Return (x, y) of the center of cell containing provided text 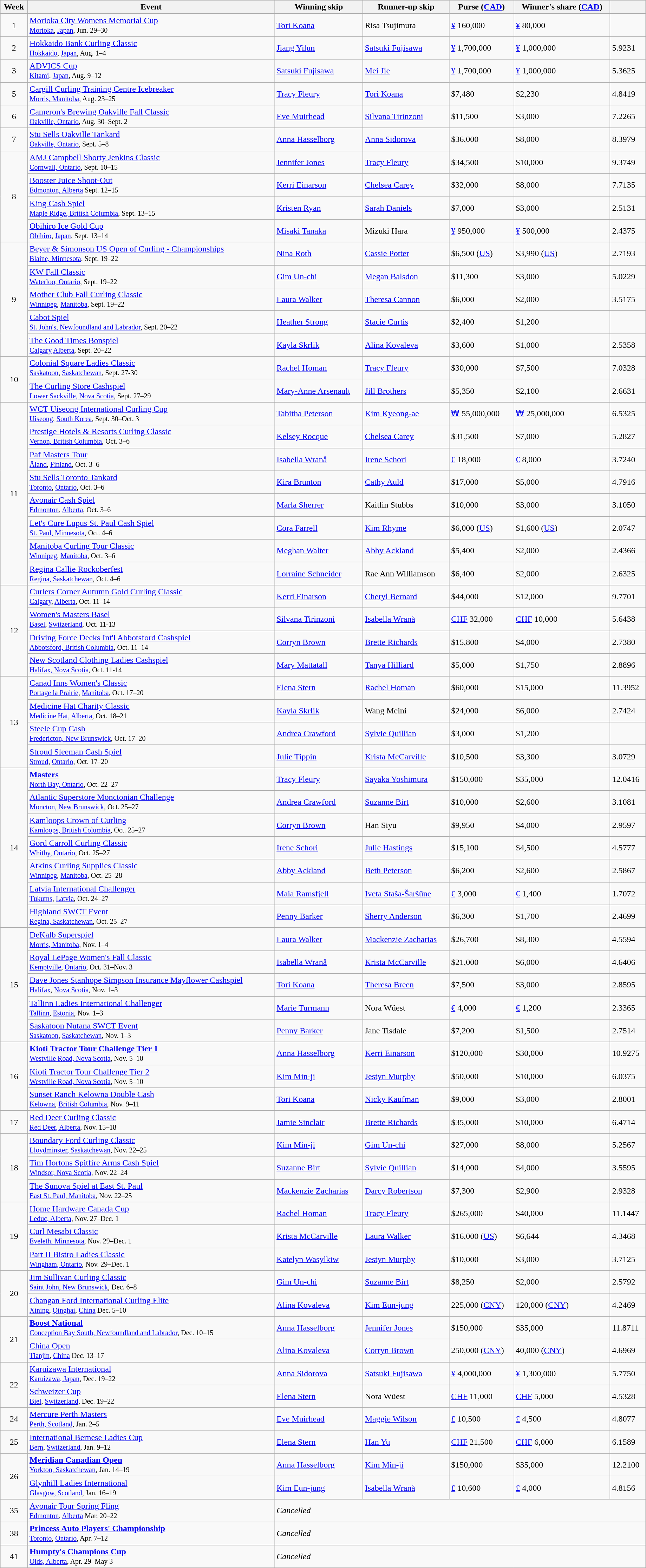
11 (14, 494)
Royal LePage Women's Fall Classic Kemptville, Ontario, Oct. 31–Nov. 3 (151, 962)
6.4714 (628, 1122)
Jill Brothers (406, 391)
17 (14, 1122)
$15,100 (482, 848)
Rae Ann Williamson (406, 573)
120,000 (CNY) (562, 1305)
New Scotland Clothing Ladies Cashspiel Halifax, Nova Scotia, Oct. 11-14 (151, 665)
$16,000 (US) (482, 1236)
Masters North Bay, Ontario, Oct. 22–27 (151, 779)
CHF 32,000 (482, 619)
24 (14, 1419)
Kaitlin Stubbs (406, 505)
Women's Masters Basel Basel, Switzerland, Oct. 11-13 (151, 619)
Part II Bistro Ladies Classic Wingham, Ontario, Nov. 29–Dec. 1 (151, 1259)
4.6406 (628, 962)
$26,700 (482, 939)
Event (151, 7)
Stu Sells Toronto Tankard Toronto, Ontario, Oct. 3–6 (151, 482)
Manitoba Curling Tour Classic Winnipeg, Manitoba, Oct. 3–6 (151, 551)
DeKalb Superspiel Morris, Manitoba, Nov. 1–4 (151, 939)
€ 18,000 (482, 459)
$8,300 (562, 939)
5.3625 (628, 71)
Wang Meini (406, 711)
Cassie Potter (406, 254)
3.7125 (628, 1259)
Lorraine Schneider (319, 573)
The Good Times Bonspiel Calgary Alberta, Sept. 20–22 (151, 345)
5.2827 (628, 436)
Sherry Anderson (406, 916)
Han Siyu (406, 825)
Jim Sullivan Curling Classic Saint John, New Brunswick, Dec. 6–8 (151, 1282)
$6,400 (482, 573)
CHF 11,000 (482, 1397)
Dave Jones Stanhope Simpson Insurance Mayflower Cashspiel Halifax, Nova Scotia, Nov. 1–3 (151, 985)
$40,000 (562, 1213)
Stu Sells Oakville Tankard Oakville, Ontario, Sept. 5–8 (151, 139)
Changan Ford International Curling Elite Xining, Qinghai, China Dec. 5–10 (151, 1305)
Atlantic Superstore Monctonian Challenge Moncton, New Brunswick, Oct. 25–27 (151, 802)
Avonair Tour Spring Fling Edmonton, Alberta Mar. 20–22 (151, 1510)
Megan Balsdon (406, 276)
Regina Callie Rockoberfest Regina, Saskatchewan, Oct. 4–6 (151, 573)
$5,400 (482, 551)
Meghan Walter (319, 551)
225,000 (CNY) (482, 1305)
Latvia International Challenger Tukums, Latvia, Oct. 24–27 (151, 894)
Steele Cup Cash Fredericton, New Brunswick, Oct. 17–20 (151, 733)
The Sunova Spiel at East St. Paul East St. Paul, Manitoba, Nov. 22–25 (151, 1191)
Mary Mattatall (319, 665)
2.8595 (628, 985)
Humpty's Champions Cup Olds, Alberta, Apr. 29–May 3 (151, 1556)
12.0416 (628, 779)
Stroud Sleeman Cash Spiel Stroud, Ontario, Oct. 17–20 (151, 757)
7.2265 (628, 117)
$4,500 (562, 848)
16 (14, 1076)
Heather Strong (319, 322)
2.4699 (628, 916)
2.4375 (628, 230)
4.3468 (628, 1236)
2.3365 (628, 1007)
£ 10,500 (482, 1419)
Mother Club Fall Curling Classic Winnipeg, Manitoba, Sept. 19–22 (151, 299)
Highland SWCT Event Regina, Saskatchewan, Oct. 25–27 (151, 916)
Canad Inns Women's Classic Portage la Prairie, Manitoba, Oct. 17–20 (151, 688)
5.2567 (628, 1145)
King Cash Spiel Maple Ridge, British Columbia, Sept. 13–15 (151, 208)
9.3749 (628, 162)
$2,400 (482, 322)
12 (14, 631)
Red Deer Curling Classic Red Deer, Alberta, Nov. 15–18 (151, 1122)
Booster Juice Shoot-Out Edmonton, Alberta Sept. 12–15 (151, 185)
2.7424 (628, 711)
Kira Brunton (319, 482)
The Curling Store Cashspiel Lower Sackville, Nova Scotia, Sept. 27–29 (151, 391)
2.5867 (628, 870)
Theresa Breen (406, 985)
Colonial Square Ladies Classic Saskatoon, Saskatchewan, Sept. 27-30 (151, 368)
$2,230 (562, 93)
Beyer & Simonson US Open of Curling - Championships Blaine, Minnesota, Sept. 19–22 (151, 254)
$6,500 (US) (482, 254)
£ 4,000 (562, 1488)
$2,900 (562, 1191)
Jiang Yilun (319, 48)
1.7072 (628, 894)
Cora Farrell (319, 528)
3.5595 (628, 1168)
Nina Roth (319, 254)
€ 1,400 (562, 894)
$3,300 (562, 757)
4.5328 (628, 1397)
11.1447 (628, 1213)
Sayaka Yoshimura (406, 779)
¥ 4,000,000 (482, 1373)
2.6631 (628, 391)
$12,000 (562, 596)
Marla Sherrer (319, 505)
Runner-up skip (406, 7)
2.6325 (628, 573)
2.7380 (628, 642)
Risa Tsujimura (406, 25)
$27,000 (482, 1145)
€ 3,000 (482, 894)
ADVICS Cup Kitami, Japan, Aug. 9–12 (151, 71)
Mizuki Hara (406, 230)
$34,500 (482, 162)
$11,500 (482, 117)
12.2100 (628, 1465)
$1,750 (562, 665)
$7,480 (482, 93)
Mary-Anne Arsenault (319, 391)
3 (14, 71)
3.7240 (628, 459)
25 (14, 1442)
AMJ Campbell Shorty Jenkins Classic Cornwall, Ontario, Sept. 10–15 (151, 162)
Cheryl Bernard (406, 596)
Kamloops Crown of Curling Kamloops, British Columbia, Oct. 25–27 (151, 825)
2.8001 (628, 1099)
€ 1,200 (562, 1007)
$6,300 (482, 916)
Cameron's Brewing Oakville Fall Classic Oakville, Ontario, Aug. 30–Sept. 2 (151, 117)
6.0375 (628, 1076)
Prestige Hotels & Resorts Curling Classic Vernon, British Columbia, Oct. 3–6 (151, 436)
$21,000 (482, 962)
7.0328 (628, 368)
₩ 55,000,000 (482, 414)
Kelsey Rocque (319, 436)
Driving Force Decks Int'l Abbotsford Cashspiel Abbotsford, British Columbia, Oct. 11–14 (151, 642)
China Open Tianjin, China Dec. 13–17 (151, 1350)
4.5777 (628, 848)
$9,950 (482, 825)
35 (14, 1510)
13 (14, 722)
9.7701 (628, 596)
$120,000 (482, 1054)
$2,100 (562, 391)
15 (14, 985)
3.1050 (628, 505)
CHF 6,000 (562, 1442)
6.5325 (628, 414)
4.2469 (628, 1305)
2.5358 (628, 345)
4.8419 (628, 93)
11.8711 (628, 1328)
$6,200 (482, 870)
Winner's share (CAD) (562, 7)
Nicky Kaufman (406, 1099)
Maia Ramsfjell (319, 894)
Morioka City Womens Memorial Cup Morioka, Japan, Jun. 29–30 (151, 25)
Curl Mesabi Classic Eveleth, Minnesota, Nov. 29–Dec. 1 (151, 1236)
CHF 21,500 (482, 1442)
Saskatoon Nutana SWCT Event Saskatoon, Saskatchewan, Nov. 1–3 (151, 1031)
$1,700 (562, 916)
$1,600 (US) (562, 528)
Paf Masters Tour Åland, Finland, Oct. 3–6 (151, 459)
$7,300 (482, 1191)
41 (14, 1556)
Week (14, 7)
1 (14, 25)
19 (14, 1236)
Tallinn Ladies International Challenger Tallinn, Estonia, Nov. 1–3 (151, 1007)
£ 10,600 (482, 1488)
2.5792 (628, 1282)
£ 4,500 (562, 1419)
$3,600 (482, 345)
Obihiro Ice Gold Cup Obihiro, Japan, Sept. 13–14 (151, 230)
6.1589 (628, 1442)
Winning skip (319, 7)
18 (14, 1168)
Cathy Auld (406, 482)
¥ 1,300,000 (562, 1373)
$31,500 (482, 436)
$11,300 (482, 276)
Jane Tisdale (406, 1031)
Meridian Canadian Open Yorkton, Saskatchewan, Jan. 14–19 (151, 1465)
$17,000 (482, 482)
Sunset Ranch Kelowna Double Cash Kelowna, British Columbia, Nov. 9–11 (151, 1099)
CHF 10,000 (562, 619)
Purse (CAD) (482, 7)
7.7135 (628, 185)
5.6438 (628, 619)
6 (14, 117)
Glynhill Ladies International Glasgow, Scotland, Jan. 16–19 (151, 1488)
Boundary Ford Curling Classic Lloydminster, Saskatchewan, Nov. 22–25 (151, 1145)
2.4366 (628, 551)
Kristen Ryan (319, 208)
$8,250 (482, 1282)
$32,000 (482, 185)
Theresa Cannon (406, 299)
Boost National Conception Bay South, Newfoundland and Labrador, Dec. 10–15 (151, 1328)
Tim Hortons Spitfire Arms Cash Spiel Windsor, Nova Scotia, Nov. 22–24 (151, 1168)
8 (14, 196)
¥ 500,000 (562, 230)
₩ 25,000,000 (562, 414)
Kim Rhyme (406, 528)
250,000 (CNY) (482, 1350)
Let's Cure Lupus St. Paul Cash Spiel St. Paul, Minnesota, Oct. 4–6 (151, 528)
Karuizawa International Karuizawa, Japan, Dec. 19–22 (151, 1373)
9 (14, 299)
Beth Peterson (406, 870)
40,000 (CNY) (562, 1350)
$6,000 (US) (482, 528)
€ 4,000 (482, 1007)
Medicine Hat Charity Classic Medicine Hat, Alberta, Oct. 18–21 (151, 711)
¥ 80,000 (562, 25)
Kioti Tractor Tour Challenge Tier 2 Westville Road, Nova Scotia, Nov. 5–10 (151, 1076)
$9,000 (482, 1099)
20 (14, 1293)
10 (14, 379)
Misaki Tanaka (319, 230)
2.9597 (628, 825)
CHF 5,000 (562, 1397)
2.7514 (628, 1031)
Maggie Wilson (406, 1419)
Katelyn Wasylkiw (319, 1259)
Julie Hastings (406, 848)
¥ 950,000 (482, 230)
5 (14, 93)
Cabot Spiel St. John's, Newfoundland and Labrador, Sept. 20–22 (151, 322)
$15,000 (562, 688)
8.3979 (628, 139)
Schweizer Cup Biel, Switzerland, Dec. 19–22 (151, 1397)
2.8896 (628, 665)
26 (14, 1476)
Marie Turmann (319, 1007)
$265,000 (482, 1213)
Darcy Robertson (406, 1191)
Jamie Sinclair (319, 1122)
$24,000 (482, 711)
$10,500 (482, 757)
14 (14, 848)
$14,000 (482, 1168)
22 (14, 1385)
3.0729 (628, 757)
International Bernese Ladies Cup Bern, Switzerland, Jan. 9–12 (151, 1442)
4.7916 (628, 482)
5.9231 (628, 48)
$3,990 (US) (562, 254)
Han Yu (406, 1442)
4.6969 (628, 1350)
$5,350 (482, 391)
2.9328 (628, 1191)
2.0747 (628, 528)
Mercure Perth Masters Perth, Scotland, Jan. 2–5 (151, 1419)
Kim Kyeong-ae (406, 414)
Sarah Daniels (406, 208)
$7,200 (482, 1031)
4.8077 (628, 1419)
$6,644 (562, 1236)
KW Fall Classic Waterloo, Ontario, Sept. 19–22 (151, 276)
Mei Jie (406, 71)
10.9275 (628, 1054)
38 (14, 1534)
$1,000 (562, 345)
2 (14, 48)
21 (14, 1339)
Atkins Curling Supplies Classic Winnipeg, Manitoba, Oct. 25–28 (151, 870)
2.7193 (628, 254)
Hokkaido Bank Curling Classic Hokkaido, Japan, Aug. 1–4 (151, 48)
Iveta Staša-Šaršūne (406, 894)
Home Hardware Canada Cup Leduc, Alberta, Nov. 27–Dec. 1 (151, 1213)
3.1081 (628, 802)
Avonair Cash Spiel Edmonton, Alberta, Oct. 3–6 (151, 505)
$15,800 (482, 642)
7 (14, 139)
$60,000 (482, 688)
$50,000 (482, 1076)
Tabitha Peterson (319, 414)
Stacie Curtis (406, 322)
4.5594 (628, 939)
3.5175 (628, 299)
$44,000 (482, 596)
Princess Auto Players' Championship Toronto, Ontario, Apr. 7–12 (151, 1534)
WCT Uiseong International Curling Cup Uiseong, South Korea, Sept. 30–Oct. 3 (151, 414)
$36,000 (482, 139)
2.5131 (628, 208)
11.3952 (628, 688)
Gord Carroll Curling Classic Whitby, Ontario, Oct. 25–27 (151, 848)
5.7750 (628, 1373)
¥ 160,000 (482, 25)
Curlers Corner Autumn Gold Curling Classic Calgary, Alberta, Oct. 11–14 (151, 596)
Tanya Hilliard (406, 665)
4.8156 (628, 1488)
Kioti Tractor Tour Challenge Tier 1 Westville Road, Nova Scotia, Nov. 5–10 (151, 1054)
$1,500 (562, 1031)
Julie Tippin (319, 757)
5.0229 (628, 276)
Cargill Curling Training Centre Icebreaker Morris, Manitoba, Aug. 23–25 (151, 93)
€ 8,000 (562, 459)
